Provide the [X, Y] coordinate of the cell's center where the given text is located.  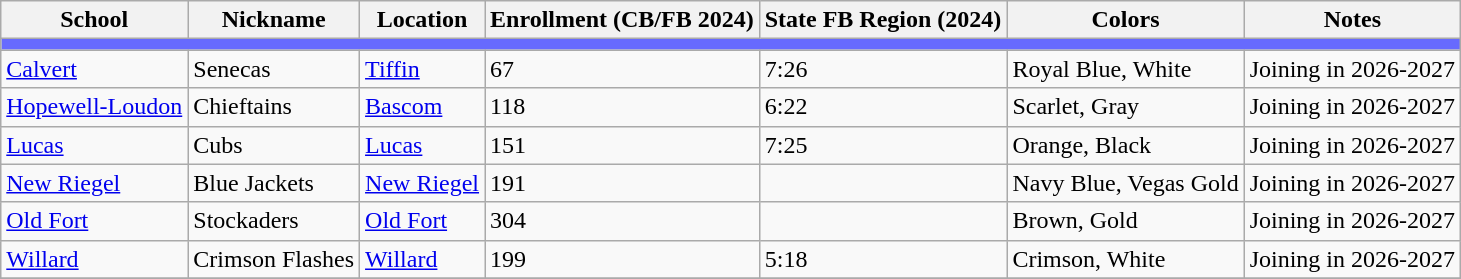
Location [422, 20]
Tiffin [422, 69]
Orange, Black [1126, 145]
304 [622, 221]
Colors [1126, 20]
Bascom [422, 107]
199 [622, 259]
School [94, 20]
Navy Blue, Vegas Gold [1126, 183]
Brown, Gold [1126, 221]
State FB Region (2024) [883, 20]
5:18 [883, 259]
Notes [1352, 20]
Hopewell-Loudon [94, 107]
Calvert [94, 69]
151 [622, 145]
67 [622, 69]
7:25 [883, 145]
118 [622, 107]
Enrollment (CB/FB 2024) [622, 20]
191 [622, 183]
Nickname [274, 20]
7:26 [883, 69]
Royal Blue, White [1126, 69]
Blue Jackets [274, 183]
Cubs [274, 145]
Senecas [274, 69]
Scarlet, Gray [1126, 107]
Stockaders [274, 221]
6:22 [883, 107]
Crimson, White [1126, 259]
Crimson Flashes [274, 259]
Chieftains [274, 107]
